Return [x, y] of the center of cell containing provided text 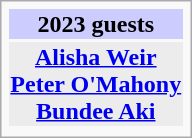
2023 guests [96, 24]
Alisha Weir Peter O'Mahony Bundee Aki [96, 84]
